Scan for the cell matching the given text and deliver its (x, y) coordinate at center. 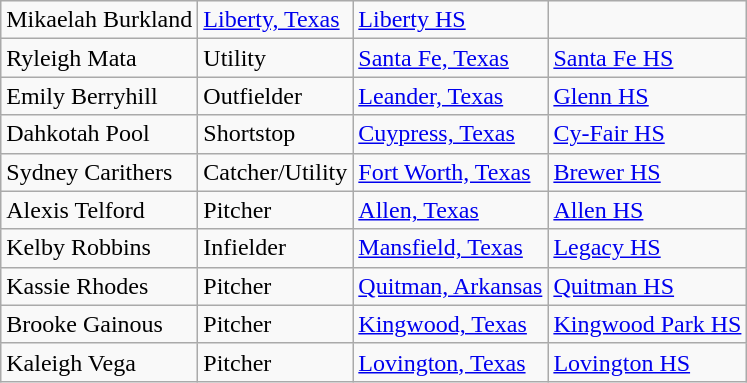
Ryleigh Mata (100, 58)
Brooke Gainous (100, 324)
Santa Fe HS (648, 58)
Catcher/Utility (276, 172)
Liberty HS (450, 20)
Kaleigh Vega (100, 362)
Dahkotah Pool (100, 134)
Santa Fe, Texas (450, 58)
Infielder (276, 248)
Kingwood, Texas (450, 324)
Emily Berryhill (100, 96)
Leander, Texas (450, 96)
Quitman HS (648, 286)
Cuypress, Texas (450, 134)
Legacy HS (648, 248)
Lovington, Texas (450, 362)
Kelby Robbins (100, 248)
Allen, Texas (450, 210)
Quitman, Arkansas (450, 286)
Cy-Fair HS (648, 134)
Shortstop (276, 134)
Mansfield, Texas (450, 248)
Fort Worth, Texas (450, 172)
Kassie Rhodes (100, 286)
Outfielder (276, 96)
Mikaelah Burkland (100, 20)
Utility (276, 58)
Sydney Carithers (100, 172)
Allen HS (648, 210)
Brewer HS (648, 172)
Lovington HS (648, 362)
Alexis Telford (100, 210)
Kingwood Park HS (648, 324)
Liberty, Texas (276, 20)
Glenn HS (648, 96)
